Return the (X, Y) coordinate for the center point of the cell that contains the specified text.  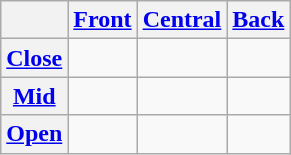
Open (34, 134)
Close (34, 58)
Central (182, 20)
Front (102, 20)
Mid (34, 96)
Back (258, 20)
